Find where the given text appears and provide that cell's center as (x, y) coordinate. 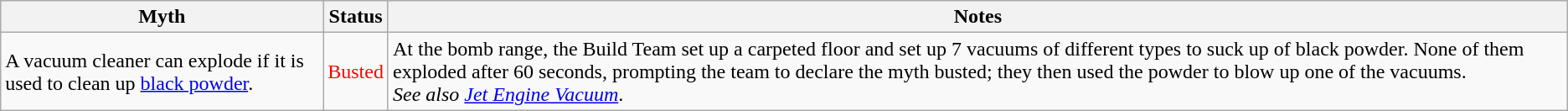
Notes (977, 17)
A vacuum cleaner can explode if it is used to clean up black powder. (162, 71)
Status (356, 17)
Busted (356, 71)
Myth (162, 17)
